Scan for the cell matching the given text and deliver its [x, y] coordinate at center. 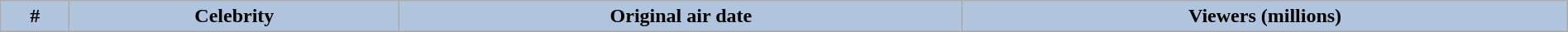
Celebrity [235, 16]
Viewers (millions) [1265, 16]
# [35, 16]
Original air date [681, 16]
